For the text-containing cell, return its midpoint in (x, y) coordinate format. 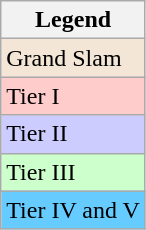
Tier I (74, 96)
Tier III (74, 172)
Legend (74, 20)
Grand Slam (74, 58)
Tier II (74, 134)
Tier IV and V (74, 210)
